Return the [X, Y] coordinate for the center point of the cell that contains the specified text.  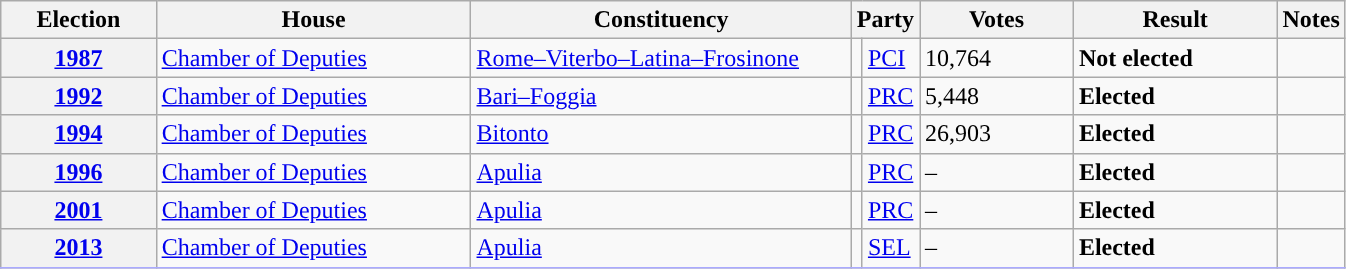
10,764 [997, 58]
Party [885, 20]
1994 [78, 134]
1992 [78, 96]
Not elected [1175, 58]
House [314, 20]
PCI [890, 58]
Bari–Foggia [661, 96]
Notes [1311, 20]
Bitonto [661, 134]
5,448 [997, 96]
Rome–Viterbo–Latina–Frosinone [661, 58]
SEL [890, 248]
Result [1175, 20]
1987 [78, 58]
Constituency [661, 20]
26,903 [997, 134]
Votes [997, 20]
1996 [78, 172]
Election [78, 20]
2001 [78, 210]
2013 [78, 248]
